Return the (x, y) coordinate for the center point of the cell that contains the specified text.  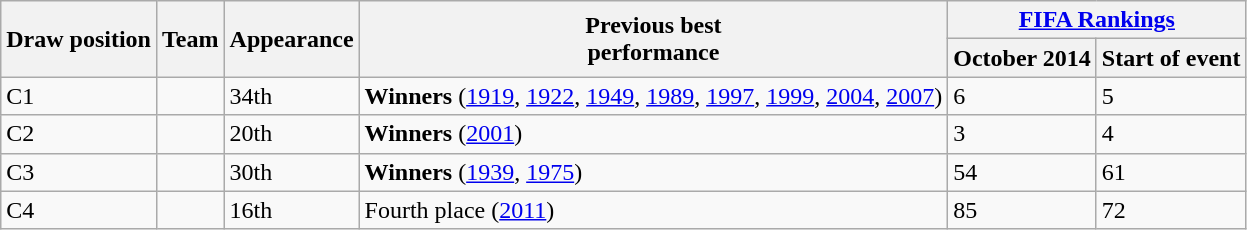
6 (1022, 96)
Winners (1919, 1922, 1949, 1989, 1997, 1999, 2004, 2007) (654, 96)
FIFA Rankings (1097, 20)
C2 (79, 134)
Draw position (79, 39)
72 (1171, 210)
C1 (79, 96)
20th (292, 134)
85 (1022, 210)
Winners (2001) (654, 134)
Fourth place (2011) (654, 210)
4 (1171, 134)
Start of event (1171, 58)
C3 (79, 172)
61 (1171, 172)
34th (292, 96)
C4 (79, 210)
October 2014 (1022, 58)
Previous bestperformance (654, 39)
3 (1022, 134)
30th (292, 172)
Winners (1939, 1975) (654, 172)
5 (1171, 96)
16th (292, 210)
Appearance (292, 39)
54 (1022, 172)
Team (190, 39)
